Identify which cell holds the provided text, then report its [x, y] central coordinate. 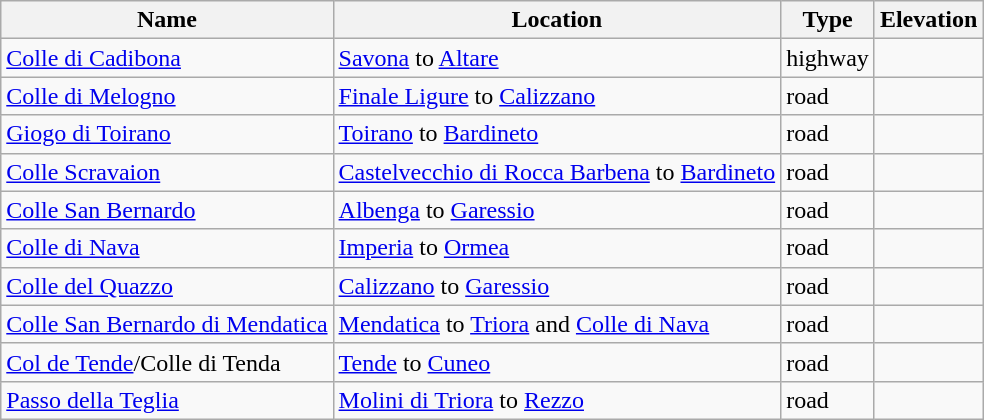
Albenga to Garessio [557, 210]
Calizzano to Garessio [557, 286]
Colle Scravaion [167, 172]
Molini di Triora to Rezzo [557, 400]
Tende to Cuneo [557, 362]
Colle San Bernardo di Mendatica [167, 324]
Elevation [928, 20]
Finale Ligure to Calizzano [557, 96]
Passo della Teglia [167, 400]
Colle del Quazzo [167, 286]
Colle San Bernardo [167, 210]
Name [167, 20]
Colle di Melogno [167, 96]
highway [828, 58]
Giogo di Toirano [167, 134]
Castelvecchio di Rocca Barbena to Bardineto [557, 172]
Location [557, 20]
Colle di Nava [167, 248]
Mendatica to Triora and Colle di Nava [557, 324]
Savona to Altare [557, 58]
Toirano to Bardineto [557, 134]
Imperia to Ormea [557, 248]
Colle di Cadibona [167, 58]
Col de Tende/Colle di Tenda [167, 362]
Type [828, 20]
